Pinpoint the cell where the given text exists, returning its [x, y] midpoint coordinate. 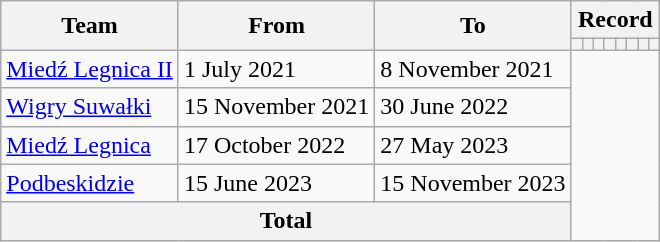
Podbeskidzie [90, 183]
Miedź Legnica II [90, 69]
15 November 2021 [276, 107]
15 November 2023 [473, 183]
Miedź Legnica [90, 145]
15 June 2023 [276, 183]
30 June 2022 [473, 107]
From [276, 26]
Wigry Suwałki [90, 107]
Team [90, 26]
Record [615, 20]
27 May 2023 [473, 145]
1 July 2021 [276, 69]
Total [286, 221]
To [473, 26]
8 November 2021 [473, 69]
17 October 2022 [276, 145]
